Search for the cell housing the specified text and yield its (X, Y) center coordinate. 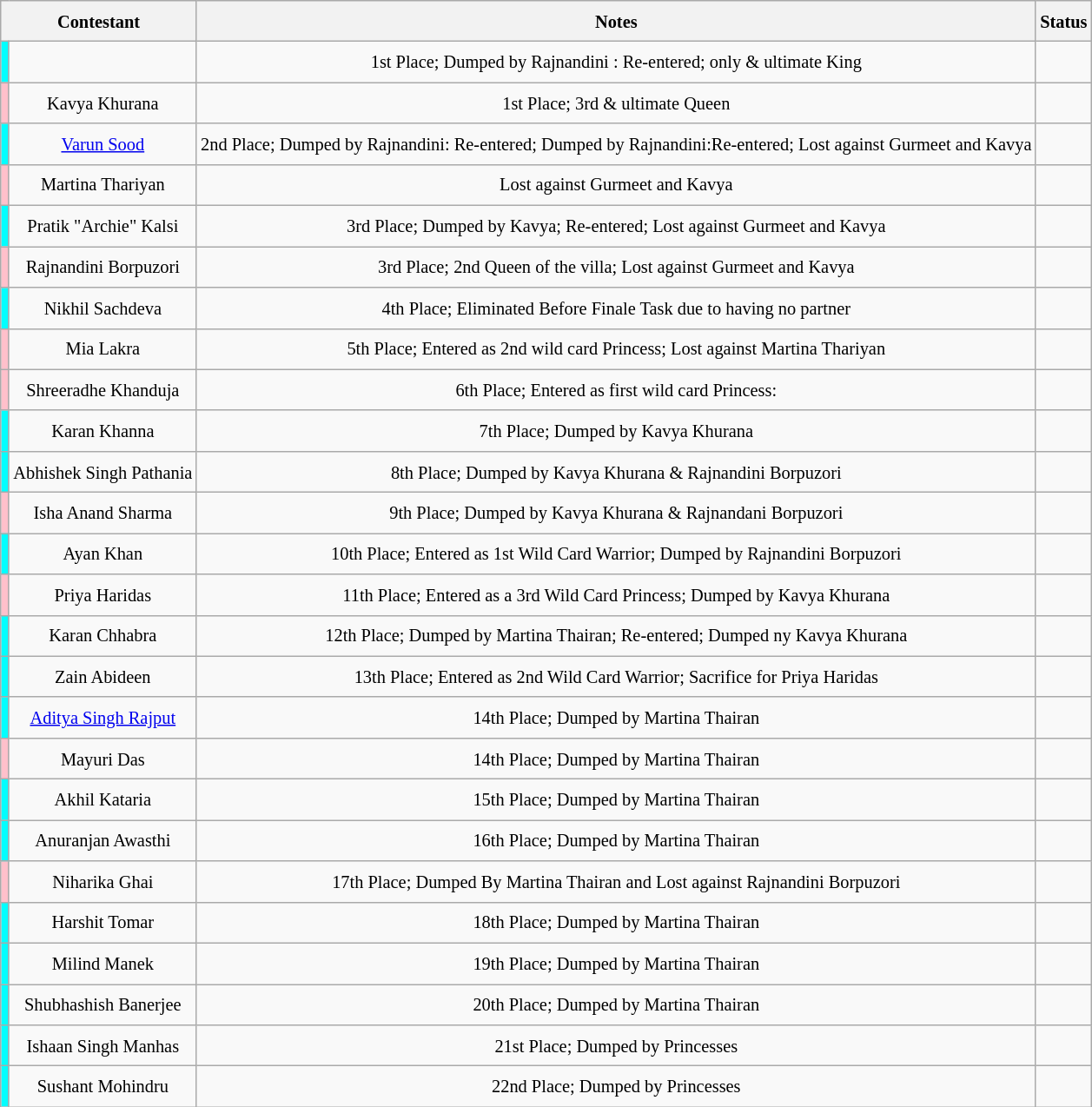
10th Place; Entered as 1st Wild Card Warrior; Dumped by Rajnandini Borpuzori (616, 553)
12th Place; Dumped by Martina Thairan; Re-entered; Dumped ny Kavya Khurana (616, 636)
Abhishek Singh Pathania (103, 471)
Ishaan Singh Manhas (103, 1044)
4th Place; Eliminated Before Finale Task due to having no partner (616, 308)
Niharika Ghai (103, 881)
Priya Haridas (103, 594)
Akhil Kataria (103, 799)
13th Place; Entered as 2nd Wild Card Warrior; Sacrifice for Priya Haridas (616, 676)
3rd Place; 2nd Queen of the villa; Lost against Gurmeet and Kavya (616, 266)
Aditya Singh Rajput (103, 718)
Nikhil Sachdeva (103, 308)
Isha Anand Sharma (103, 513)
Shubhashish Banerjee (103, 1004)
Status (1063, 21)
2nd Place; Dumped by Rajnandini: Re-entered; Dumped by Rajnandini:Re-entered; Lost against Gurmeet and Kavya (616, 144)
Zain Abideen (103, 676)
20th Place; Dumped by Martina Thairan (616, 1004)
Kavya Khurana (103, 103)
Rajnandini Borpuzori (103, 266)
1st Place; 3rd & ultimate Queen (616, 103)
Mayuri Das (103, 758)
Lost against Gurmeet and Kavya (616, 184)
22nd Place; Dumped by Princesses (616, 1086)
19th Place; Dumped by Martina Thairan (616, 963)
Ayan Khan (103, 553)
3rd Place; Dumped by Kavya; Re-entered; Lost against Gurmeet and Kavya (616, 226)
21st Place; Dumped by Princesses (616, 1044)
Pratik "Archie" Kalsi (103, 226)
5th Place; Entered as 2nd wild card Princess; Lost against Martina Thariyan (616, 349)
Harshit Tomar (103, 923)
Anuranjan Awasthi (103, 839)
Varun Sood (103, 144)
Mia Lakra (103, 349)
7th Place; Dumped by Kavya Khurana (616, 431)
6th Place; Entered as first wild card Princess: (616, 389)
Martina Thariyan (103, 184)
Notes (616, 21)
Sushant Mohindru (103, 1086)
18th Place; Dumped by Martina Thairan (616, 923)
Contestant (99, 21)
Shreeradhe Khanduja (103, 389)
Karan Khanna (103, 431)
16th Place; Dumped by Martina Thairan (616, 839)
Milind Manek (103, 963)
1st Place; Dumped by Rajnandini : Re-entered; only & ultimate King (616, 63)
Karan Chhabra (103, 636)
8th Place; Dumped by Kavya Khurana & Rajnandini Borpuzori (616, 471)
11th Place; Entered as a 3rd Wild Card Princess; Dumped by Kavya Khurana (616, 594)
15th Place; Dumped by Martina Thairan (616, 799)
17th Place; Dumped By Martina Thairan and Lost against Rajnandini Borpuzori (616, 881)
9th Place; Dumped by Kavya Khurana & Rajnandani Borpuzori (616, 513)
